Locate the cell with the specified text and output its (x, y) center coordinate. 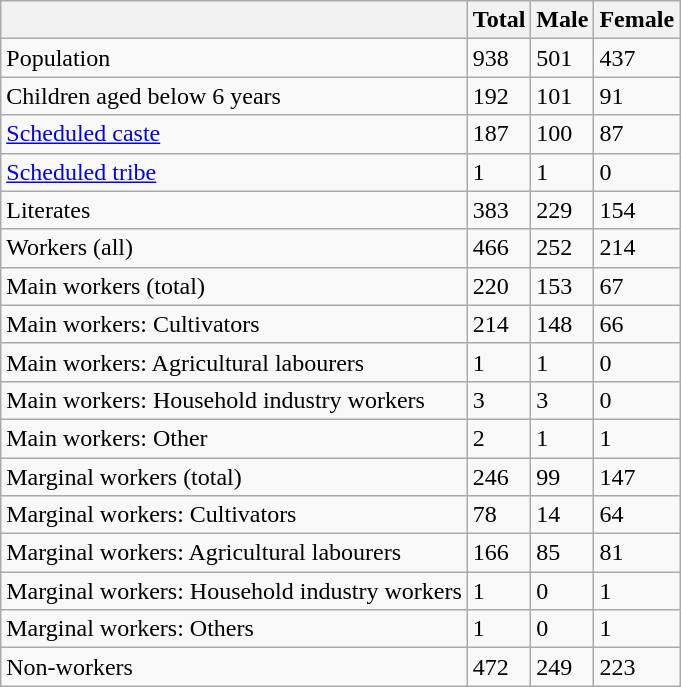
2 (499, 438)
Male (562, 20)
Main workers: Household industry workers (234, 400)
81 (637, 553)
64 (637, 515)
166 (499, 553)
154 (637, 210)
249 (562, 667)
Marginal workers: Agricultural labourers (234, 553)
938 (499, 58)
66 (637, 324)
472 (499, 667)
Non-workers (234, 667)
Scheduled caste (234, 134)
Literates (234, 210)
Workers (all) (234, 248)
466 (499, 248)
Main workers: Cultivators (234, 324)
Main workers: Other (234, 438)
383 (499, 210)
Marginal workers: Cultivators (234, 515)
148 (562, 324)
437 (637, 58)
14 (562, 515)
Scheduled tribe (234, 172)
246 (499, 477)
229 (562, 210)
78 (499, 515)
192 (499, 96)
187 (499, 134)
Total (499, 20)
85 (562, 553)
153 (562, 286)
101 (562, 96)
501 (562, 58)
Population (234, 58)
67 (637, 286)
87 (637, 134)
Marginal workers: Others (234, 629)
223 (637, 667)
100 (562, 134)
220 (499, 286)
91 (637, 96)
Marginal workers (total) (234, 477)
Main workers (total) (234, 286)
Marginal workers: Household industry workers (234, 591)
Main workers: Agricultural labourers (234, 362)
99 (562, 477)
147 (637, 477)
Female (637, 20)
252 (562, 248)
Children aged below 6 years (234, 96)
